From the cell containing the given text, extract its center point as (x, y) coordinate. 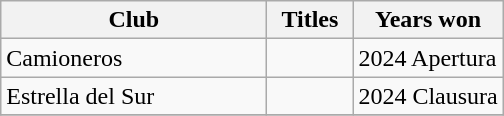
Years won (428, 20)
Camioneros (134, 58)
Club (134, 20)
2024 Clausura (428, 96)
Titles (310, 20)
Estrella del Sur (134, 96)
2024 Apertura (428, 58)
